Provide the [X, Y] coordinate of the cell's center where the given text is located.  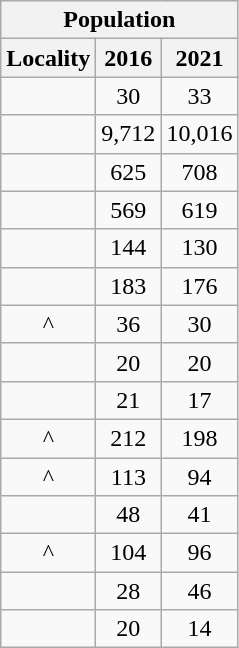
625 [128, 172]
113 [128, 477]
Population [120, 20]
198 [200, 438]
569 [128, 210]
212 [128, 438]
144 [128, 248]
Locality [48, 58]
2021 [200, 58]
708 [200, 172]
104 [128, 553]
619 [200, 210]
17 [200, 400]
28 [128, 591]
130 [200, 248]
41 [200, 515]
94 [200, 477]
9,712 [128, 134]
36 [128, 324]
21 [128, 400]
96 [200, 553]
183 [128, 286]
176 [200, 286]
33 [200, 96]
2016 [128, 58]
14 [200, 629]
10,016 [200, 134]
46 [200, 591]
48 [128, 515]
